Scan for the cell matching the given text and deliver its (X, Y) coordinate at center. 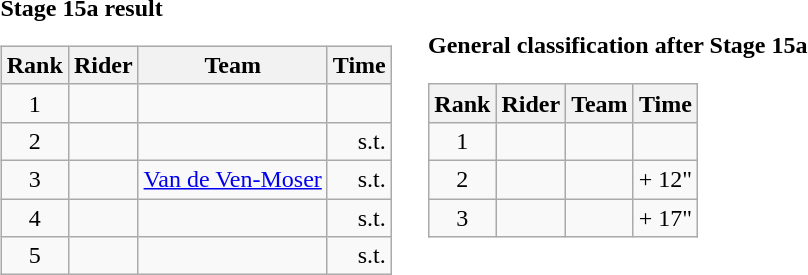
+ 12" (665, 179)
+ 17" (665, 217)
4 (34, 217)
Van de Ven-Moser (232, 179)
5 (34, 256)
